Determine the (x, y) coordinate at the center of the cell enclosing the given text.  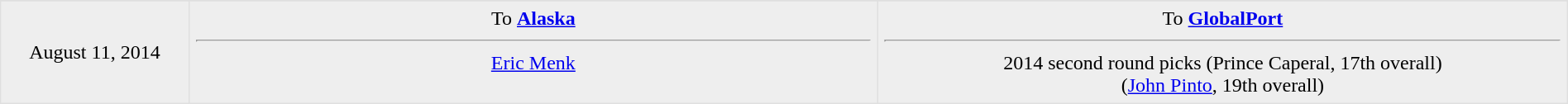
To GlobalPort2014 second round picks (Prince Caperal, 17th overall)(John Pinto, 19th overall) (1223, 52)
To AlaskaEric Menk (533, 52)
August 11, 2014 (94, 52)
